For the text-containing cell, return its midpoint in [X, Y] coordinate format. 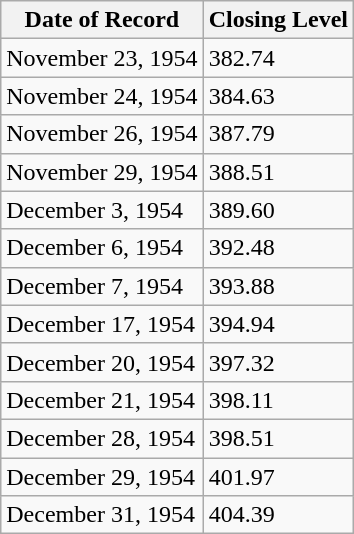
398.51 [278, 438]
November 24, 1954 [102, 96]
December 29, 1954 [102, 477]
388.51 [278, 172]
December 20, 1954 [102, 362]
December 7, 1954 [102, 286]
November 26, 1954 [102, 134]
397.32 [278, 362]
November 29, 1954 [102, 172]
382.74 [278, 58]
392.48 [278, 248]
December 6, 1954 [102, 248]
384.63 [278, 96]
December 3, 1954 [102, 210]
Date of Record [102, 20]
387.79 [278, 134]
December 31, 1954 [102, 515]
393.88 [278, 286]
December 21, 1954 [102, 400]
December 28, 1954 [102, 438]
389.60 [278, 210]
398.11 [278, 400]
December 17, 1954 [102, 324]
404.39 [278, 515]
401.97 [278, 477]
November 23, 1954 [102, 58]
Closing Level [278, 20]
394.94 [278, 324]
